Find where the given text appears and provide that cell's center as [X, Y] coordinate. 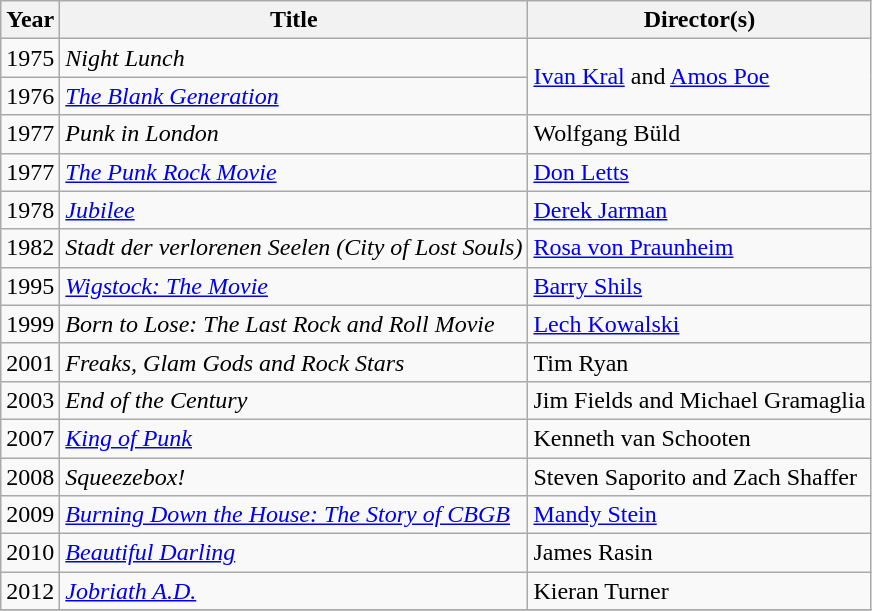
1978 [30, 210]
Burning Down the House: The Story of CBGB [294, 515]
End of the Century [294, 400]
Night Lunch [294, 58]
Kieran Turner [700, 591]
2009 [30, 515]
Barry Shils [700, 286]
The Punk Rock Movie [294, 172]
Punk in London [294, 134]
James Rasin [700, 553]
The Blank Generation [294, 96]
Wigstock: The Movie [294, 286]
1999 [30, 324]
2007 [30, 438]
Derek Jarman [700, 210]
2001 [30, 362]
Ivan Kral and Amos Poe [700, 77]
1982 [30, 248]
Born to Lose: The Last Rock and Roll Movie [294, 324]
2012 [30, 591]
Year [30, 20]
Kenneth van Schooten [700, 438]
2010 [30, 553]
Rosa von Praunheim [700, 248]
Freaks, Glam Gods and Rock Stars [294, 362]
Beautiful Darling [294, 553]
Wolfgang Büld [700, 134]
2008 [30, 477]
Steven Saporito and Zach Shaffer [700, 477]
Don Letts [700, 172]
Mandy Stein [700, 515]
Tim Ryan [700, 362]
King of Punk [294, 438]
Jim Fields and Michael Gramaglia [700, 400]
Lech Kowalski [700, 324]
1995 [30, 286]
2003 [30, 400]
Squeezebox! [294, 477]
1976 [30, 96]
Title [294, 20]
Stadt der verlorenen Seelen (City of Lost Souls) [294, 248]
Director(s) [700, 20]
Jubilee [294, 210]
Jobriath A.D. [294, 591]
1975 [30, 58]
